Search for the cell housing the specified text and yield its [x, y] center coordinate. 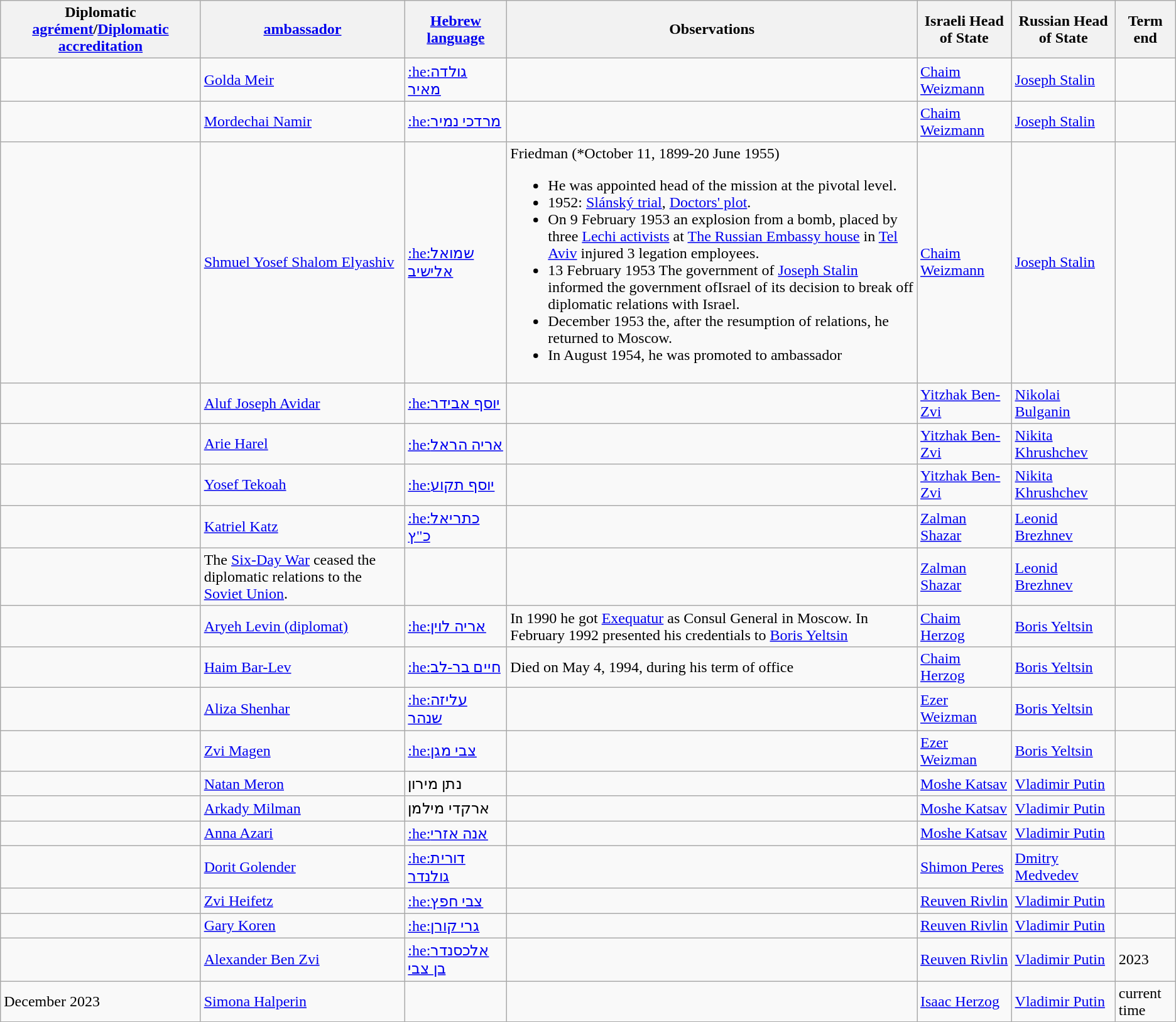
:he:אנה אזרי [456, 834]
Aliza Shenhar [303, 709]
:he:יוסף תקוע [456, 485]
Alexander Ben Zvi [303, 959]
Aryeh Levin (diplomat) [303, 626]
Aluf Joseph Avidar [303, 403]
:he:אריה הראל [456, 443]
:he:עליזה שנהר [456, 709]
:he:דורית גולנדר [456, 867]
Yosef Tekoah [303, 485]
Nikolai Bulganin [1063, 403]
Observations [712, 30]
ambassador [303, 30]
:he:שמואל אלישיב [456, 263]
Katriel Katz [303, 526]
Natan Meron [303, 784]
Shimon Peres [965, 867]
Diplomatic agrément/Diplomatic accreditation [101, 30]
Israeli Head of State [965, 30]
Gary Koren [303, 926]
:he:מרדכי נמיר [456, 122]
Anna Azari [303, 834]
נתן מירון [456, 784]
Arie Harel [303, 443]
:he:גולדה מאיר [456, 80]
:he:צבי מגן [456, 750]
Russian Head of State [1063, 30]
ארקדי מילמן [456, 808]
Zvi Heifetz [303, 901]
Shmuel Yosef Shalom Elyashiv [303, 263]
:he:חיים בר-לב [456, 667]
Hebrew language [456, 30]
:he:אלכסנדר בן צבי [456, 959]
Isaac Herzog [965, 1001]
Arkady Milman [303, 808]
Zvi Magen [303, 750]
In 1990 he got Exequatur as Consul General in Moscow. In February 1992 presented his credentials to Boris Yeltsin [712, 626]
current time [1145, 1001]
:he:כתריאל כ"ץ [456, 526]
The Six-Day War ceased the diplomatic relations to the Soviet Union. [303, 577]
Haim Bar-Lev [303, 667]
Golda Meir [303, 80]
Died on May 4, 1994, during his term of office [712, 667]
Mordechai Namir [303, 122]
:he:יוסף אבידר [456, 403]
Dorit Golender [303, 867]
December 2023 [101, 1001]
:he:גרי קורן [456, 926]
Term end [1145, 30]
Simona Halperin [303, 1001]
:he:אריה לוין [456, 626]
2023 [1145, 959]
:he:צבי חפץ [456, 901]
Dmitry Medvedev [1063, 867]
